Identify which cell holds the provided text, then report its (x, y) central coordinate. 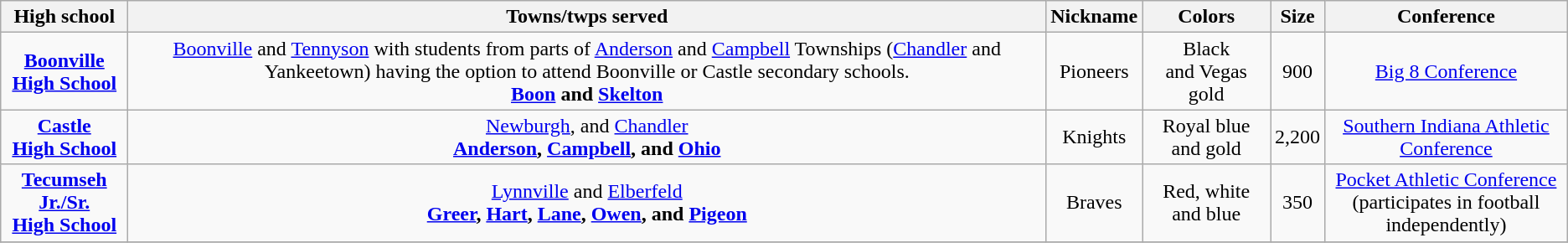
Tecumseh Jr./Sr. High School (64, 203)
Castle High School (64, 137)
350 (1298, 203)
2,200 (1298, 137)
Big 8 Conference (1447, 71)
Newburgh, and Chandler Anderson, Campbell, and Ohio (587, 137)
900 (1298, 71)
Southern Indiana Athletic Conference (1447, 137)
Lynnville and Elberfeld Greer, Hart, Lane, Owen, and Pigeon (587, 203)
Pocket Athletic Conference(participates in football independently) (1447, 203)
Conference (1447, 17)
Knights (1094, 137)
High school (64, 17)
Royal blue and gold (1206, 137)
Boonville High School (64, 71)
Nickname (1094, 17)
Colors (1206, 17)
Towns/twps served (587, 17)
Size (1298, 17)
Black and Vegas gold (1206, 71)
Braves (1094, 203)
Pioneers (1094, 71)
Red, white and blue (1206, 203)
